Output the [X, Y] coordinate of the center of the cell containing the given text.  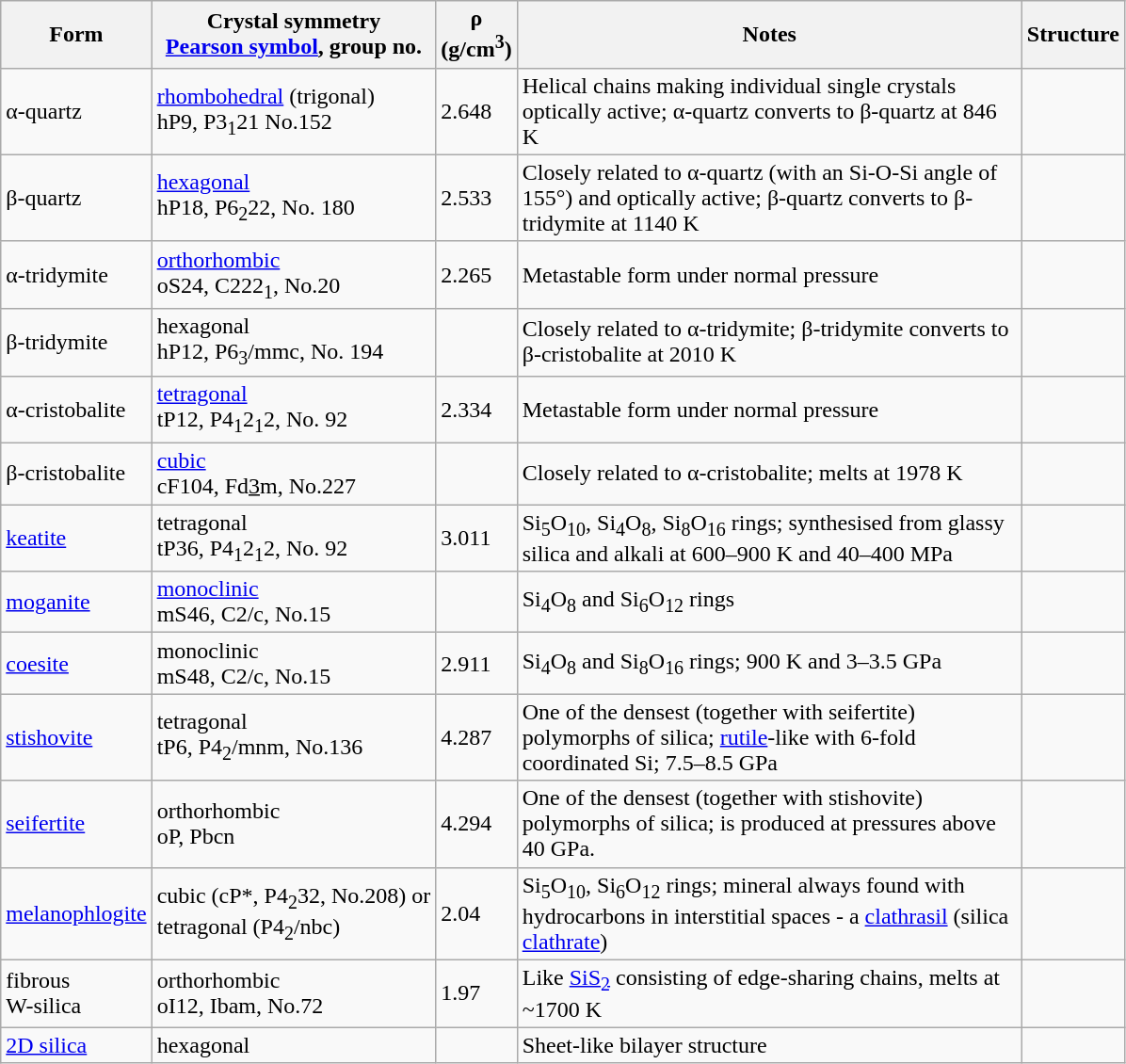
2.334 [476, 409]
stishovite [76, 737]
1.97 [476, 992]
tetragonaltP12, P41212, No. 92 [294, 409]
cubiccF104, Fd3m, No.227 [294, 473]
Closely related to α-quartz (with an Si-O-Si angle of 155°) and optically active; β-quartz converts to β-tridymite at 1140 K [769, 198]
Si5O10, Si4O8, Si8O16 rings; synthesised from glassy silica and alkali at 600–900 K and 40–400 MPa [769, 539]
Si4O8 and Si6O12 rings [769, 603]
ρ (g/cm3) [476, 35]
4.294 [476, 824]
α-cristobalite [76, 409]
Crystal symmetry Pearson symbol, group no. [294, 35]
2.265 [476, 275]
α-quartz [76, 111]
Helical chains making individual single crystals optically active; α-quartz converts to β-quartz at 846 K [769, 111]
monoclinicmS48, C2/c, No.15 [294, 663]
orthorhombicoP, Pbcn [294, 824]
2.648 [476, 111]
cubic (cP*, P4232, No.208) ortetragonal (P42/nbc) [294, 913]
Sheet-like bilayer structure [769, 1045]
hexagonalhP18, P6222, No. 180 [294, 198]
tetragonaltP6, P42/mnm, No.136 [294, 737]
One of the densest (together with stishovite) polymorphs of silica; is produced at pressures above 40 GPa. [769, 824]
2.911 [476, 663]
orthorhombicoI12, Ibam, No.72 [294, 992]
β-tridymite [76, 343]
coesite [76, 663]
Closely related to α-tridymite; β-tridymite converts to β-cristobalite at 2010 K [769, 343]
hexagonal [294, 1045]
β-cristobalite [76, 473]
3.011 [476, 539]
Form [76, 35]
Like SiS2 consisting of edge-sharing chains, melts at ~1700 K [769, 992]
4.287 [476, 737]
fibrous W-silica [76, 992]
Notes [769, 35]
keatite [76, 539]
seifertite [76, 824]
rhombohedral (trigonal)hP9, P3121 No.152 [294, 111]
moganite [76, 603]
orthorhombicoS24, C2221, No.20 [294, 275]
monoclinicmS46, C2/c, No.15 [294, 603]
2.533 [476, 198]
2.04 [476, 913]
2D silica [76, 1045]
Si5O10, Si6O12 rings; mineral always found with hydrocarbons in interstitial spaces - a clathrasil (silica clathrate) [769, 913]
hexagonalhP12, P63/mmc, No. 194 [294, 343]
β-quartz [76, 198]
α-tridymite [76, 275]
tetragonaltP36, P41212, No. 92 [294, 539]
Structure [1073, 35]
Closely related to α-cristobalite; melts at 1978 K [769, 473]
One of the densest (together with seifertite) polymorphs of silica; rutile-like with 6-fold coordinated Si; 7.5–8.5 GPa [769, 737]
Si4O8 and Si8O16 rings; 900 K and 3–3.5 GPa [769, 663]
melanophlogite [76, 913]
